Pinpoint the cell where the given text exists, returning its [x, y] midpoint coordinate. 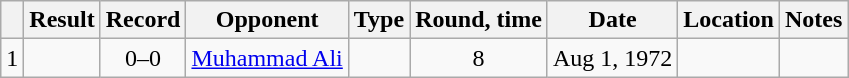
Aug 1, 1972 [612, 58]
Date [612, 20]
Type [378, 20]
1 [12, 58]
Opponent [267, 20]
Location [729, 20]
0–0 [143, 58]
Muhammad Ali [267, 58]
Notes [814, 20]
Record [143, 20]
Result [62, 20]
8 [479, 58]
Round, time [479, 20]
